Find where the given text appears and provide that cell's center as [X, Y] coordinate. 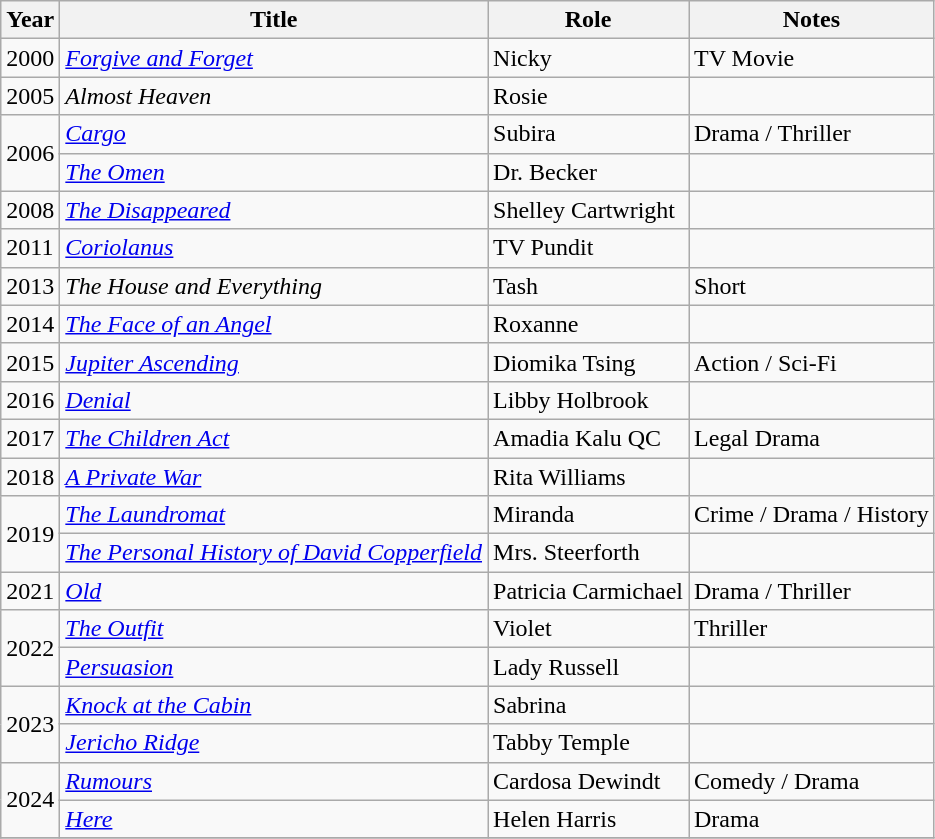
2018 [30, 477]
Cardosa Dewindt [588, 781]
Diomika Tsing [588, 362]
The Omen [274, 172]
Legal Drama [811, 438]
The Laundromat [274, 515]
Action / Sci-Fi [811, 362]
The Disappeared [274, 210]
2008 [30, 210]
Short [811, 286]
2022 [30, 648]
Libby Holbrook [588, 400]
TV Pundit [588, 248]
Old [274, 591]
Violet [588, 629]
2023 [30, 724]
2015 [30, 362]
2011 [30, 248]
Notes [811, 20]
Crime / Drama / History [811, 515]
Roxanne [588, 324]
2024 [30, 800]
Almost Heaven [274, 96]
2021 [30, 591]
Mrs. Steerforth [588, 553]
2005 [30, 96]
Rita Williams [588, 477]
Subira [588, 134]
Tash [588, 286]
Jericho Ridge [274, 743]
2013 [30, 286]
Sabrina [588, 705]
Shelley Cartwright [588, 210]
Role [588, 20]
Cargo [274, 134]
TV Movie [811, 58]
Title [274, 20]
2006 [30, 153]
The Face of an Angel [274, 324]
Thriller [811, 629]
Rosie [588, 96]
The Children Act [274, 438]
Comedy / Drama [811, 781]
Year [30, 20]
The Outfit [274, 629]
Helen Harris [588, 819]
Jupiter Ascending [274, 362]
Patricia Carmichael [588, 591]
2019 [30, 534]
The Personal History of David Copperfield [274, 553]
Drama [811, 819]
Denial [274, 400]
Lady Russell [588, 667]
Dr. Becker [588, 172]
The House and Everything [274, 286]
Nicky [588, 58]
Knock at the Cabin [274, 705]
Coriolanus [274, 248]
Amadia Kalu QC [588, 438]
2017 [30, 438]
Persuasion [274, 667]
Tabby Temple [588, 743]
Forgive and Forget [274, 58]
Here [274, 819]
2016 [30, 400]
2014 [30, 324]
2000 [30, 58]
A Private War [274, 477]
Miranda [588, 515]
Rumours [274, 781]
